Return [x, y] of the center of cell containing provided text 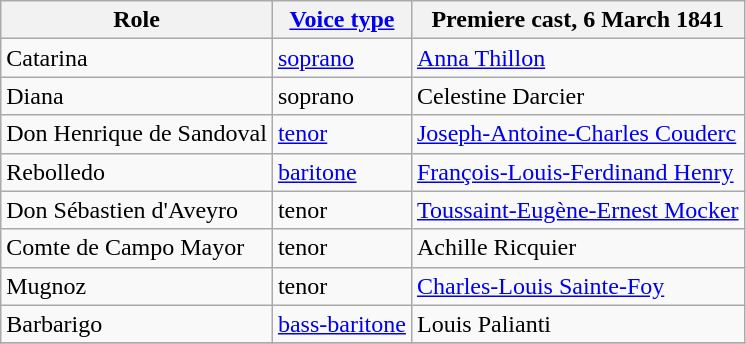
François-Louis-Ferdinand Henry [578, 172]
Role [137, 20]
Rebolledo [137, 172]
Achille Ricquier [578, 248]
Voice type [342, 20]
Toussaint-Eugène-Ernest Mocker [578, 210]
Catarina [137, 58]
Louis Palianti [578, 324]
Anna Thillon [578, 58]
Barbarigo [137, 324]
Don Sébastien d'Aveyro [137, 210]
bass-baritone [342, 324]
Joseph-Antoine-Charles Couderc [578, 134]
Mugnoz [137, 286]
Don Henrique de Sandoval [137, 134]
baritone [342, 172]
Charles-Louis Sainte-Foy [578, 286]
Diana [137, 96]
Celestine Darcier [578, 96]
Comte de Campo Mayor [137, 248]
Premiere cast, 6 March 1841 [578, 20]
